Return (X, Y) of the center of cell containing provided text 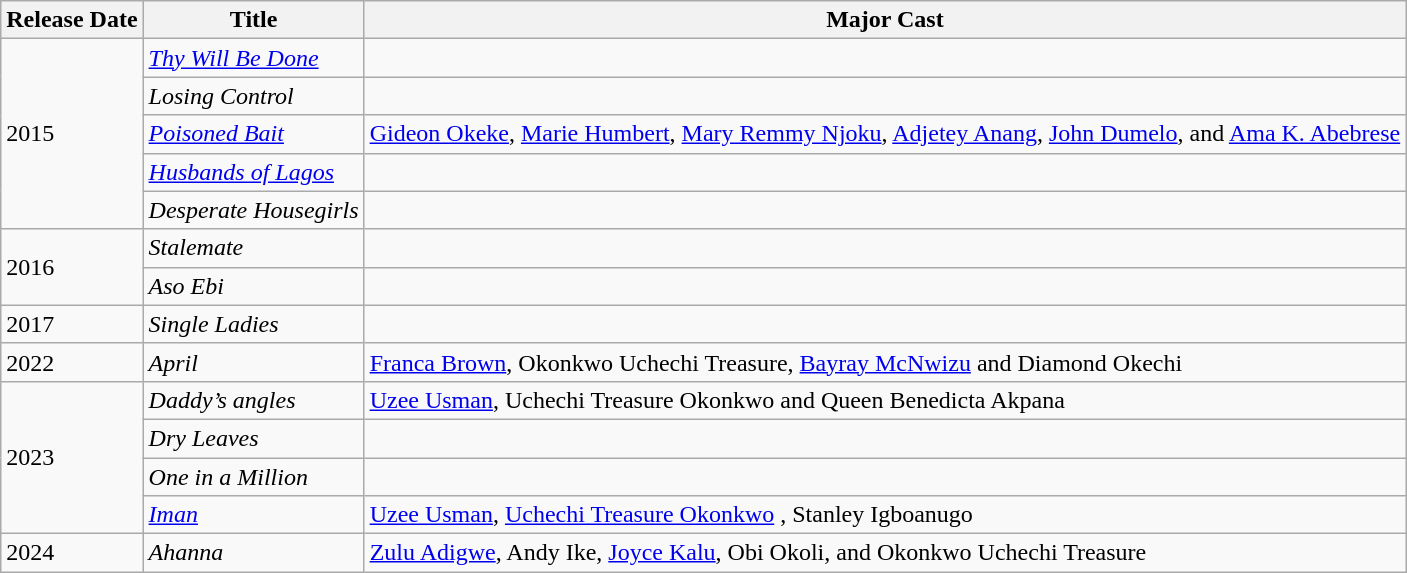
Poisoned Bait (254, 134)
Zulu Adigwe, Andy Ike, Joyce Kalu, Obi Okoli, and Okonkwo Uchechi Treasure (885, 553)
2016 (72, 267)
2023 (72, 457)
Aso Ebi (254, 286)
Stalemate (254, 248)
Uzee Usman, Uchechi Treasure Okonkwo and Queen Benedicta Akpana (885, 400)
Major Cast (885, 20)
2022 (72, 362)
Single Ladies (254, 324)
2017 (72, 324)
Gideon Okeke, Marie Humbert, Mary Remmy Njoku, Adjetey Anang, John Dumelo, and Ama K. Abebrese (885, 134)
Uzee Usman, Uchechi Treasure Okonkwo , Stanley Igboanugo (885, 515)
Losing Control (254, 96)
One in a Million (254, 477)
April (254, 362)
2015 (72, 134)
Thy Will Be Done (254, 58)
Iman (254, 515)
Ahanna (254, 553)
Title (254, 20)
Release Date (72, 20)
Dry Leaves (254, 438)
Desperate Housegirls (254, 210)
2024 (72, 553)
Franca Brown, Okonkwo Uchechi Treasure, Bayray McNwizu and Diamond Okechi (885, 362)
Husbands of Lagos (254, 172)
Daddy’s angles (254, 400)
